From the cell containing the given text, extract its center point as (X, Y) coordinate. 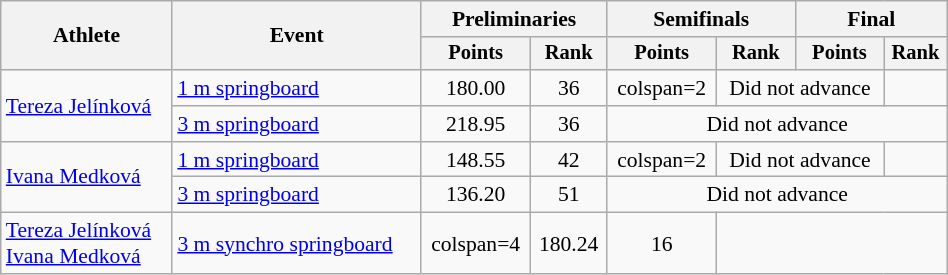
51 (568, 195)
136.20 (476, 195)
180.00 (476, 88)
Tereza JelínkováIvana Medková (87, 244)
16 (662, 244)
180.24 (568, 244)
218.95 (476, 124)
Semifinals (701, 19)
Tereza Jelínková (87, 106)
42 (568, 160)
3 m synchro springboard (296, 244)
Final (871, 19)
148.55 (476, 160)
Preliminaries (514, 19)
Event (296, 36)
Athlete (87, 36)
Ivana Medková (87, 178)
colspan=4 (476, 244)
